Find where the given text appears and provide that cell's center as [X, Y] coordinate. 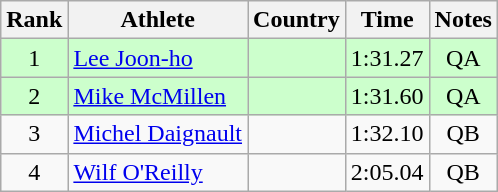
Country [297, 20]
Lee Joon-ho [158, 58]
3 [34, 134]
Mike McMillen [158, 96]
1:31.27 [387, 58]
Michel Daignault [158, 134]
Notes [463, 20]
1:32.10 [387, 134]
Wilf O'Reilly [158, 172]
Athlete [158, 20]
2:05.04 [387, 172]
1 [34, 58]
Rank [34, 20]
Time [387, 20]
1:31.60 [387, 96]
2 [34, 96]
4 [34, 172]
